Return the [x, y] coordinate for the center point of the cell that contains the specified text.  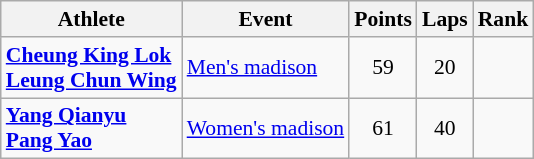
20 [445, 68]
59 [383, 68]
61 [383, 128]
Women's madison [266, 128]
Men's madison [266, 68]
Rank [504, 19]
Event [266, 19]
40 [445, 128]
Laps [445, 19]
Yang QianyuPang Yao [92, 128]
Athlete [92, 19]
Points [383, 19]
Cheung King LokLeung Chun Wing [92, 68]
